Pinpoint the cell where the given text exists, returning its [X, Y] midpoint coordinate. 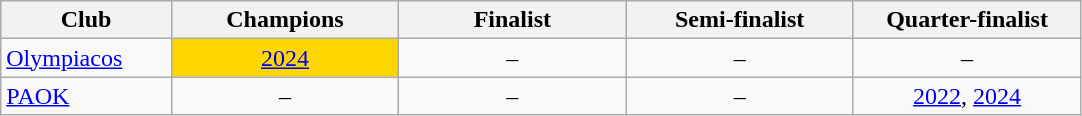
Semi-finalist [740, 20]
Finalist [512, 20]
2022, 2024 [966, 96]
2024 [284, 58]
Olympiacos [86, 58]
Champions [284, 20]
Club [86, 20]
Quarter-finalist [966, 20]
PAOK [86, 96]
